For the text-containing cell, return its midpoint in (x, y) coordinate format. 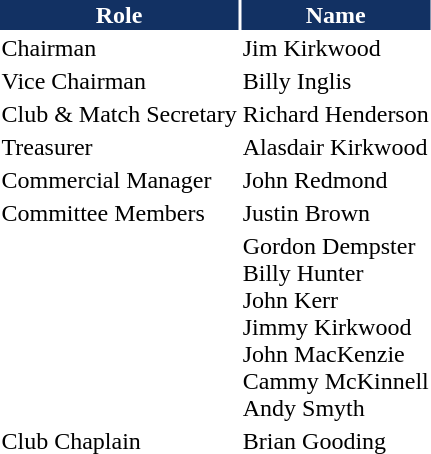
Chairman (119, 48)
Justin Brown (336, 213)
Committee Members (119, 213)
Name (336, 15)
Jim Kirkwood (336, 48)
Role (119, 15)
Vice Chairman (119, 81)
Alasdair Kirkwood (336, 147)
Gordon Dempster Billy Hunter John Kerr Jimmy Kirkwood John MacKenzie Cammy McKinnell Andy Smyth (336, 327)
Billy Inglis (336, 81)
John Redmond (336, 180)
Treasurer (119, 147)
Richard Henderson (336, 114)
Club & Match Secretary (119, 114)
Commercial Manager (119, 180)
